Find where the given text appears and provide that cell's center as [x, y] coordinate. 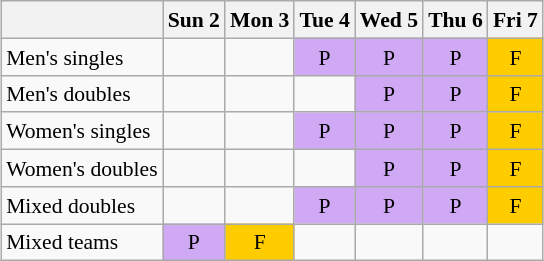
Men's singles [82, 56]
Fri 7 [516, 20]
Tue 4 [324, 20]
Mon 3 [260, 20]
Mixed doubles [82, 204]
Thu 6 [456, 20]
Wed 5 [389, 20]
Men's doubles [82, 94]
Sun 2 [194, 20]
Women's doubles [82, 168]
Women's singles [82, 130]
Mixed teams [82, 242]
